Provide the [X, Y] coordinate of the cell's center where the given text is located.  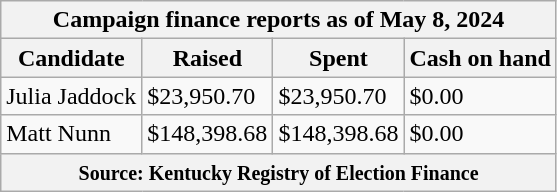
Cash on hand [480, 58]
Spent [338, 58]
Source: Kentucky Registry of Election Finance [279, 172]
Raised [208, 58]
Candidate [72, 58]
Matt Nunn [72, 134]
Campaign finance reports as of May 8, 2024 [279, 20]
Julia Jaddock [72, 96]
